Identify which cell holds the provided text, then report its [X, Y] central coordinate. 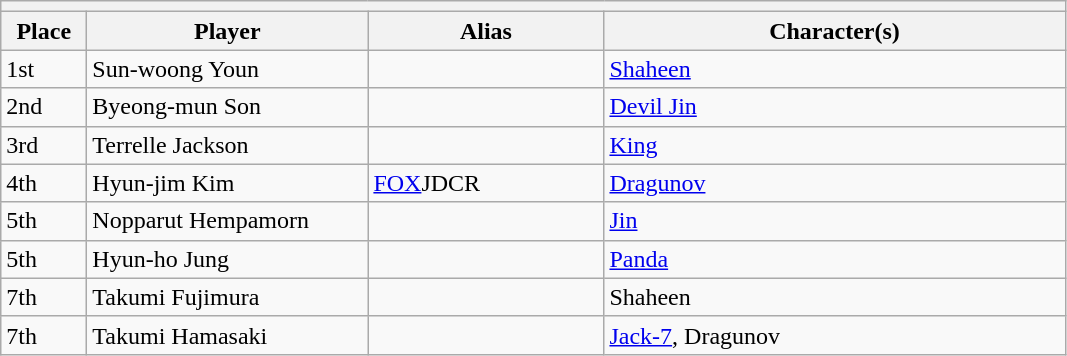
Devil Jin [834, 107]
4th [44, 183]
Terrelle Jackson [228, 145]
Sun-woong Youn [228, 69]
Hyun-jim Kim [228, 183]
1st [44, 69]
FOXJDCR [486, 183]
Dragunov [834, 183]
Byeong-mun Son [228, 107]
3rd [44, 145]
Place [44, 31]
Takumi Hamasaki [228, 335]
Jin [834, 221]
Nopparut Hempamorn [228, 221]
Jack-7, Dragunov [834, 335]
Hyun-ho Jung [228, 259]
Player [228, 31]
Panda [834, 259]
2nd [44, 107]
King [834, 145]
Alias [486, 31]
Character(s) [834, 31]
Takumi Fujimura [228, 297]
